Scan for the cell matching the given text and deliver its (X, Y) coordinate at center. 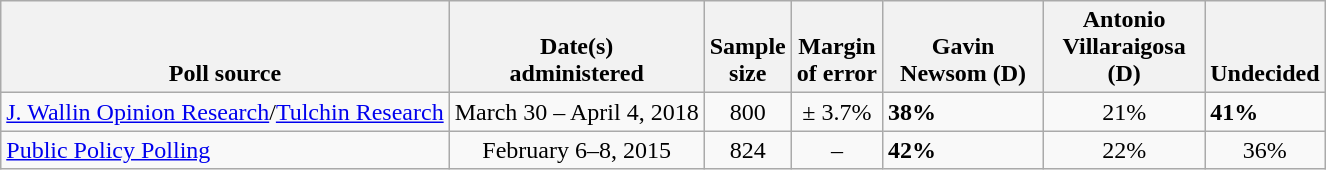
36% (1265, 150)
Undecided (1265, 47)
21% (1124, 112)
GavinNewsom (D) (964, 47)
Marginof error (836, 47)
February 6–8, 2015 (576, 150)
– (836, 150)
22% (1124, 150)
March 30 – April 4, 2018 (576, 112)
42% (964, 150)
Public Policy Polling (225, 150)
Date(s)administered (576, 47)
AntonioVillaraigosa (D) (1124, 47)
800 (748, 112)
J. Wallin Opinion Research/Tulchin Research (225, 112)
38% (964, 112)
41% (1265, 112)
824 (748, 150)
Poll source (225, 47)
± 3.7% (836, 112)
Samplesize (748, 47)
